Return the [X, Y] coordinate for the center point of the cell that contains the specified text.  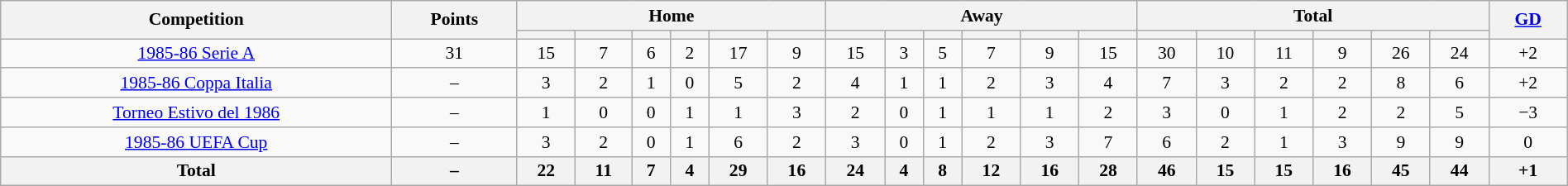
28 [1108, 171]
29 [738, 171]
45 [1401, 171]
Points [455, 20]
+1 [1528, 171]
30 [1166, 53]
31 [455, 53]
12 [991, 171]
17 [738, 53]
1985-86 Serie A [197, 53]
46 [1166, 171]
44 [1459, 171]
10 [1226, 53]
GD [1528, 20]
Away [982, 16]
Home [672, 16]
−3 [1528, 112]
26 [1401, 53]
1985-86 Coppa Italia [197, 83]
Competition [197, 20]
22 [546, 171]
1985-86 UEFA Cup [197, 141]
Torneo Estivo del 1986 [197, 112]
